Extract the (X, Y) coordinate from the center of the cell holding the provided text.  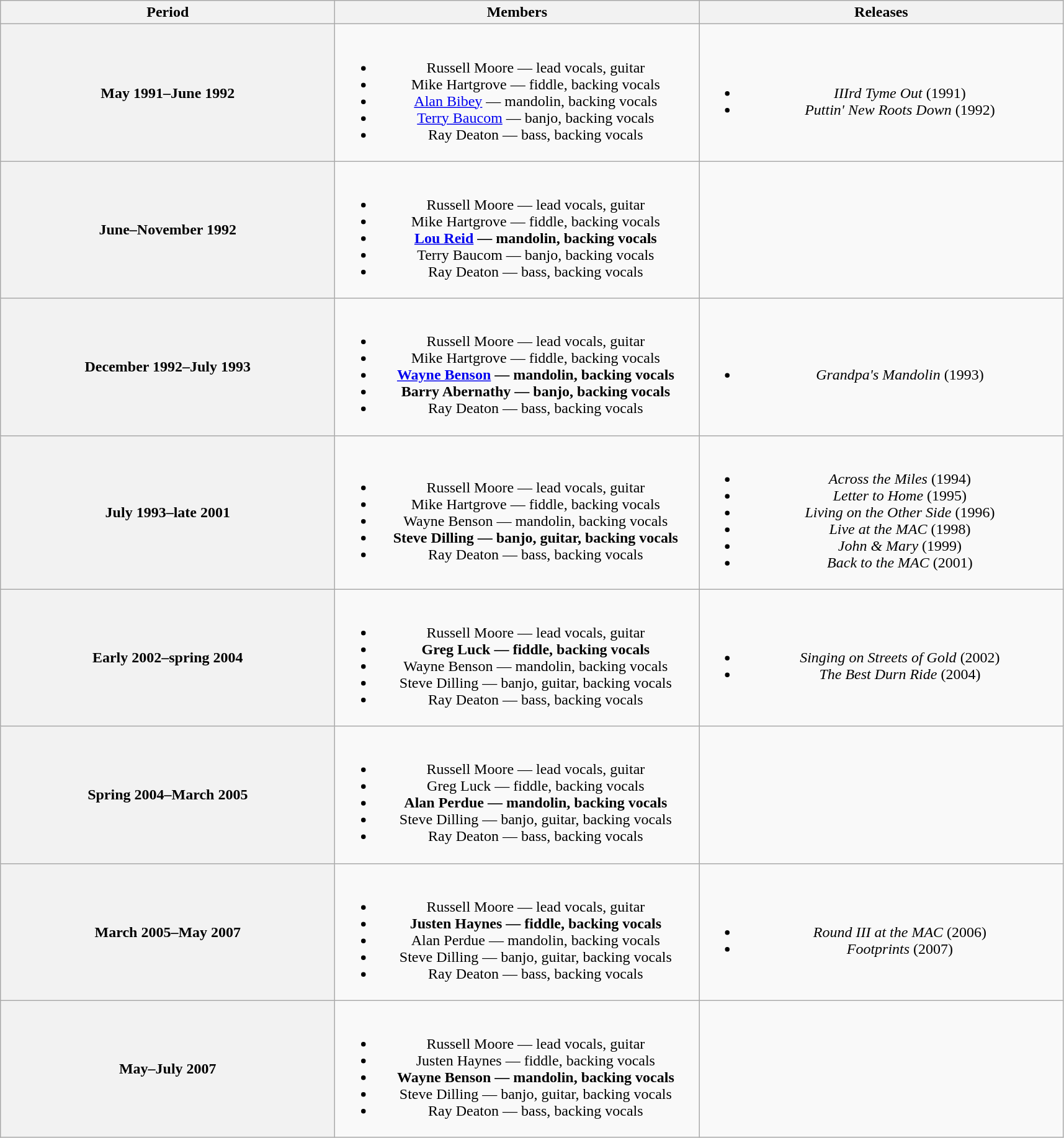
Round III at the MAC (2006)Footprints (2007) (881, 931)
May–July 2007 (168, 1069)
Grandpa's Mandolin (1993) (881, 367)
Across the Miles (1994)Letter to Home (1995)Living on the Other Side (1996)Live at the MAC (1998)John & Mary (1999)Back to the MAC (2001) (881, 512)
July 1993–late 2001 (168, 512)
March 2005–May 2007 (168, 931)
May 1991–June 1992 (168, 93)
Period (168, 12)
Spring 2004–March 2005 (168, 795)
December 1992–July 1993 (168, 367)
Members (517, 12)
IIIrd Tyme Out (1991)Puttin' New Roots Down (1992) (881, 93)
Singing on Streets of Gold (2002)The Best Durn Ride (2004) (881, 657)
Releases (881, 12)
June–November 1992 (168, 229)
Early 2002–spring 2004 (168, 657)
